From the cell containing the given text, extract its center point as (x, y) coordinate. 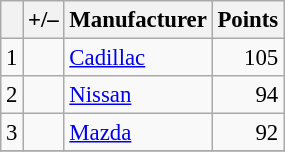
3 (12, 133)
Nissan (138, 95)
1 (12, 58)
94 (248, 95)
105 (248, 58)
2 (12, 95)
Manufacturer (138, 20)
Points (248, 20)
+/– (44, 20)
Cadillac (138, 58)
Mazda (138, 133)
92 (248, 133)
